Return [x, y] of the center of cell containing provided text 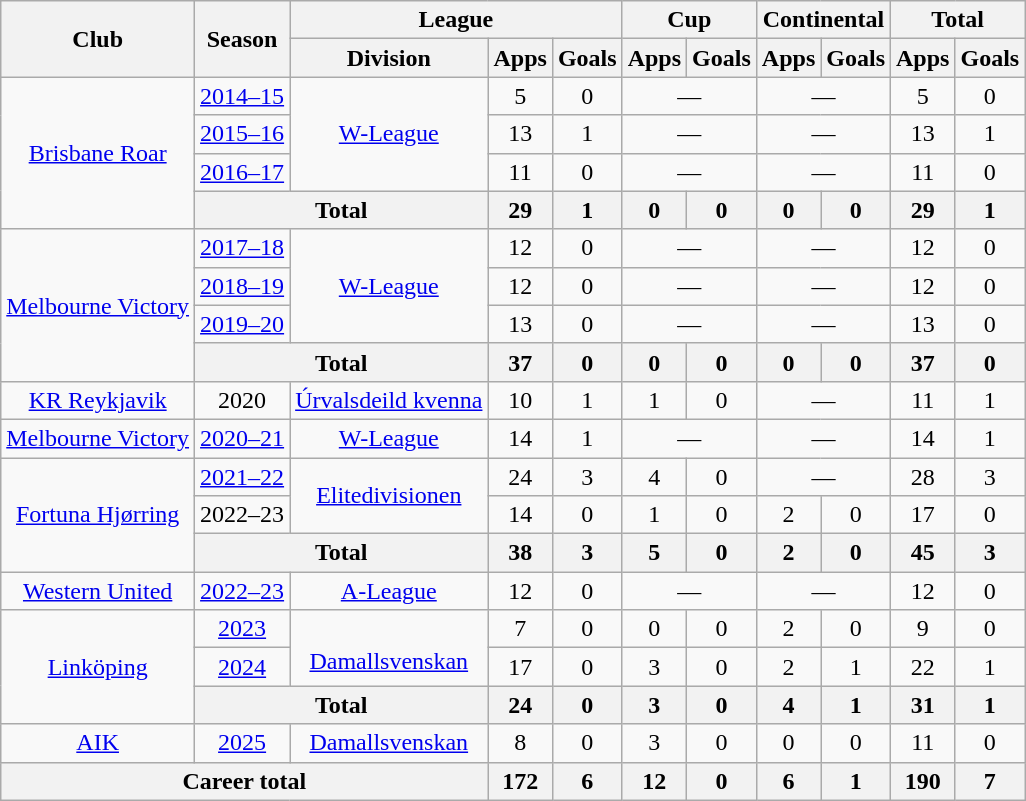
190 [923, 781]
League [456, 20]
AIK [98, 743]
Linköping [98, 667]
Club [98, 39]
Season [242, 39]
Úrvalsdeild kvenna [389, 400]
2024 [242, 667]
9 [923, 629]
2020–21 [242, 438]
Cup [689, 20]
2014–15 [242, 96]
2020 [242, 400]
Elitedivisionen [389, 496]
A-League [389, 591]
38 [520, 553]
22 [923, 667]
2025 [242, 743]
Fortuna Hjørring [98, 515]
8 [520, 743]
2015–16 [242, 134]
2019–20 [242, 324]
10 [520, 400]
Continental [823, 20]
2018–19 [242, 286]
28 [923, 477]
2017–18 [242, 248]
Division [389, 58]
172 [520, 781]
Brisbane Roar [98, 153]
KR Reykjavik [98, 400]
2023 [242, 629]
Career total [244, 781]
Western United [98, 591]
45 [923, 553]
2021–22 [242, 477]
31 [923, 705]
2016–17 [242, 172]
